Determine the [X, Y] coordinate at the center of the cell enclosing the given text.  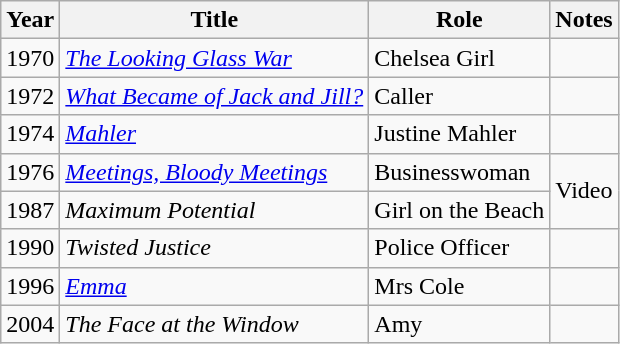
1972 [30, 96]
Mrs Cole [460, 286]
Year [30, 20]
Meetings, Bloody Meetings [214, 172]
The Looking Glass War [214, 58]
Notes [584, 20]
Video [584, 191]
Caller [460, 96]
Justine Mahler [460, 134]
2004 [30, 324]
Title [214, 20]
1990 [30, 248]
1970 [30, 58]
Amy [460, 324]
What Became of Jack and Jill? [214, 96]
Police Officer [460, 248]
Girl on the Beach [460, 210]
Emma [214, 286]
1974 [30, 134]
1976 [30, 172]
Chelsea Girl [460, 58]
1987 [30, 210]
The Face at the Window [214, 324]
1996 [30, 286]
Role [460, 20]
Twisted Justice [214, 248]
Businesswoman [460, 172]
Mahler [214, 134]
Maximum Potential [214, 210]
